Return the (x, y) coordinate for the center point of the cell that contains the specified text.  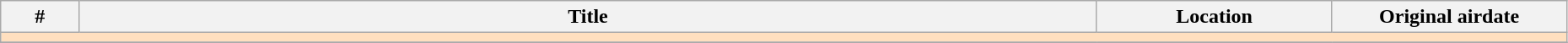
Title (589, 17)
Location (1214, 17)
# (40, 17)
Original airdate (1449, 17)
